For the text-containing cell, return its midpoint in [X, Y] coordinate format. 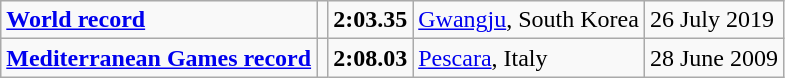
Gwangju, South Korea [529, 20]
2:08.03 [370, 58]
28 June 2009 [714, 58]
World record [159, 20]
2:03.35 [370, 20]
Pescara, Italy [529, 58]
Mediterranean Games record [159, 58]
26 July 2019 [714, 20]
